Return the [X, Y] coordinate for the center point of the cell that contains the specified text.  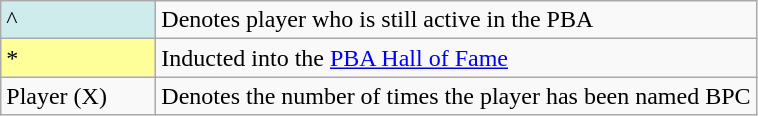
Denotes player who is still active in the PBA [456, 20]
Denotes the number of times the player has been named BPC [456, 96]
* [78, 58]
Inducted into the PBA Hall of Fame [456, 58]
Player (X) [78, 96]
^ [78, 20]
